From the cell containing the given text, extract its center point as [x, y] coordinate. 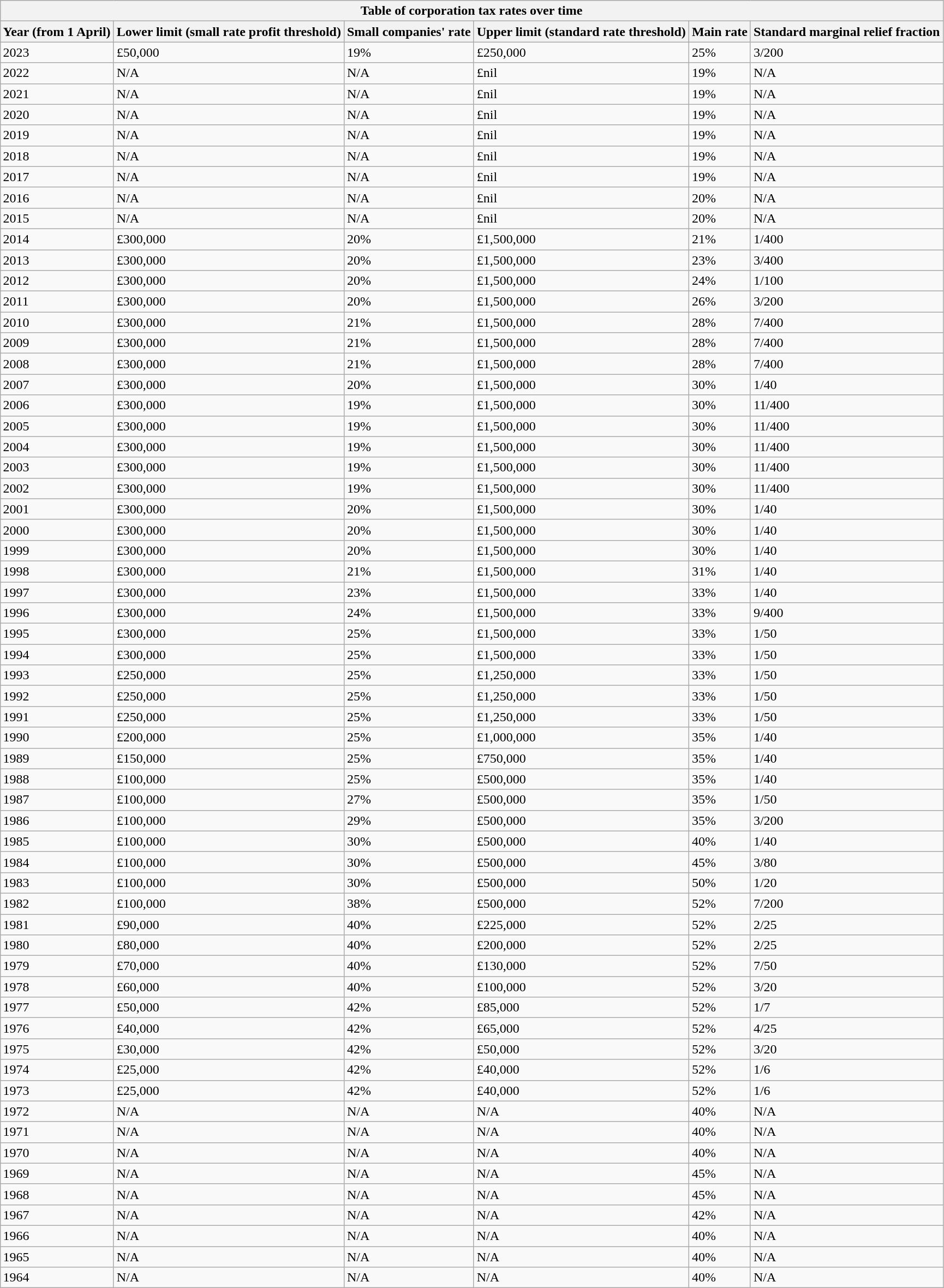
2015 [57, 218]
1981 [57, 925]
9/400 [847, 613]
1970 [57, 1153]
1975 [57, 1049]
7/200 [847, 903]
2001 [57, 509]
1976 [57, 1028]
2003 [57, 468]
27% [409, 800]
£70,000 [229, 966]
1977 [57, 1008]
1988 [57, 779]
£225,000 [581, 925]
Small companies' rate [409, 32]
Standard marginal relief fraction [847, 32]
2008 [57, 364]
4/25 [847, 1028]
7/50 [847, 966]
£60,000 [229, 987]
38% [409, 903]
Main rate [719, 32]
£85,000 [581, 1008]
£90,000 [229, 925]
£30,000 [229, 1049]
Year (from 1 April) [57, 32]
1/7 [847, 1008]
£130,000 [581, 966]
1964 [57, 1278]
Table of corporation tax rates over time [471, 11]
1995 [57, 634]
2012 [57, 281]
2004 [57, 447]
£750,000 [581, 758]
2018 [57, 156]
26% [719, 302]
2014 [57, 239]
1/100 [847, 281]
1993 [57, 675]
50% [719, 883]
£80,000 [229, 945]
1973 [57, 1091]
£150,000 [229, 758]
1966 [57, 1236]
1974 [57, 1070]
1972 [57, 1111]
1994 [57, 655]
Upper limit (standard rate threshold) [581, 32]
2007 [57, 385]
1980 [57, 945]
2022 [57, 73]
31% [719, 571]
1984 [57, 862]
2006 [57, 405]
2016 [57, 197]
£1,000,000 [581, 738]
1998 [57, 571]
1996 [57, 613]
1990 [57, 738]
1983 [57, 883]
1978 [57, 987]
1991 [57, 717]
2020 [57, 115]
1979 [57, 966]
£65,000 [581, 1028]
29% [409, 820]
2000 [57, 530]
1967 [57, 1215]
2011 [57, 302]
1986 [57, 820]
1965 [57, 1256]
2013 [57, 260]
1971 [57, 1132]
1997 [57, 592]
2019 [57, 135]
2017 [57, 177]
1985 [57, 841]
2021 [57, 94]
1999 [57, 550]
3/400 [847, 260]
2010 [57, 322]
2002 [57, 488]
1982 [57, 903]
1968 [57, 1194]
1992 [57, 696]
Lower limit (small rate profit threshold) [229, 32]
1969 [57, 1173]
1989 [57, 758]
2023 [57, 52]
1/20 [847, 883]
2005 [57, 426]
1/400 [847, 239]
2009 [57, 343]
3/80 [847, 862]
1987 [57, 800]
